Find where the given text appears and provide that cell's center as (X, Y) coordinate. 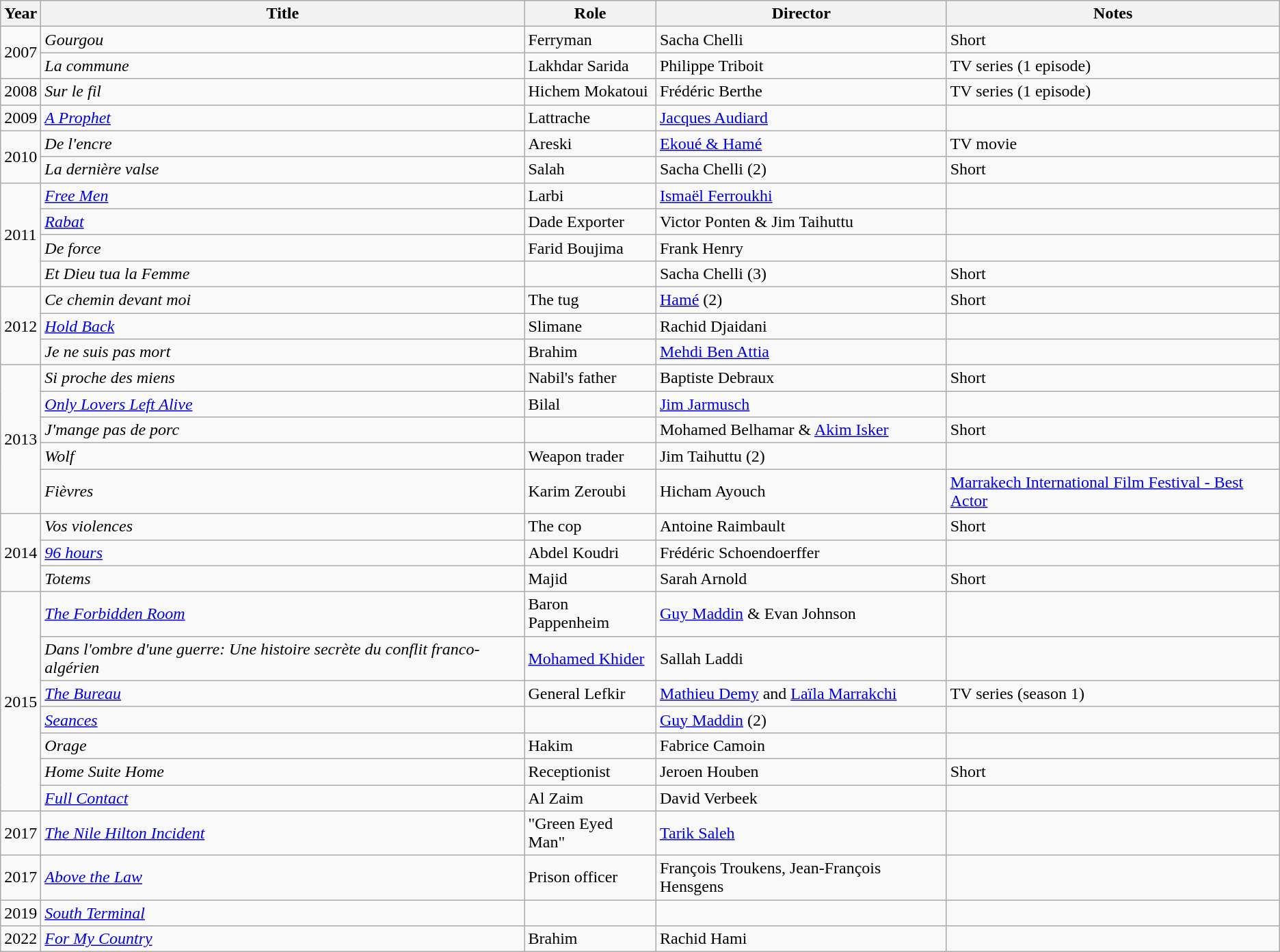
Full Contact (283, 798)
Notes (1113, 14)
Ce chemin devant moi (283, 300)
TV movie (1113, 144)
Farid Boujima (591, 248)
Majid (591, 579)
Victor Ponten & Jim Taihuttu (801, 222)
Title (283, 14)
Wolf (283, 456)
General Lefkir (591, 693)
Lakhdar Sarida (591, 66)
Home Suite Home (283, 771)
The Bureau (283, 693)
Mehdi Ben Attia (801, 352)
2019 (21, 913)
François Troukens, Jean-François Hensgens (801, 878)
Director (801, 14)
Areski (591, 144)
De force (283, 248)
Al Zaim (591, 798)
Only Lovers Left Alive (283, 404)
Et Dieu tua la Femme (283, 274)
Baron Pappenheim (591, 614)
Nabil's father (591, 378)
Philippe Triboit (801, 66)
Mathieu Demy and Laïla Marrakchi (801, 693)
Hamé (2) (801, 300)
Prison officer (591, 878)
Jim Taihuttu (2) (801, 456)
Ferryman (591, 40)
De l'encre (283, 144)
Hakim (591, 745)
Sarah Arnold (801, 579)
Antoine Raimbault (801, 527)
Ismaël Ferroukhi (801, 196)
TV series (season 1) (1113, 693)
Rachid Djaidani (801, 326)
Hold Back (283, 326)
Above the Law (283, 878)
Mohamed Khider (591, 658)
Dans l'ombre d'une guerre: Une histoire secrète du conflit franco-algérien (283, 658)
Guy Maddin (2) (801, 719)
Lattrache (591, 118)
Baptiste Debraux (801, 378)
2010 (21, 157)
Vos violences (283, 527)
The tug (591, 300)
Sacha Chelli (3) (801, 274)
Rachid Hami (801, 939)
2009 (21, 118)
2008 (21, 92)
2007 (21, 53)
David Verbeek (801, 798)
A Prophet (283, 118)
Sacha Chelli (801, 40)
2013 (21, 439)
La commune (283, 66)
Guy Maddin & Evan Johnson (801, 614)
96 hours (283, 553)
Fabrice Camoin (801, 745)
Sacha Chelli (2) (801, 170)
Sallah Laddi (801, 658)
"Green Eyed Man" (591, 833)
Karim Zeroubi (591, 491)
2022 (21, 939)
Mohamed Belhamar & Akim Isker (801, 430)
Free Men (283, 196)
Receptionist (591, 771)
Slimane (591, 326)
2015 (21, 701)
Frank Henry (801, 248)
Abdel Koudri (591, 553)
Orage (283, 745)
Frédéric Schoendoerffer (801, 553)
Bilal (591, 404)
2012 (21, 326)
Rabat (283, 222)
Frédéric Berthe (801, 92)
Weapon trader (591, 456)
The cop (591, 527)
The Forbidden Room (283, 614)
La dernière valse (283, 170)
Role (591, 14)
Jeroen Houben (801, 771)
Dade Exporter (591, 222)
For My Country (283, 939)
Fièvres (283, 491)
Gourgou (283, 40)
Marrakech International Film Festival - Best Actor (1113, 491)
Jacques Audiard (801, 118)
South Terminal (283, 913)
Si proche des miens (283, 378)
Hichem Mokatoui (591, 92)
Year (21, 14)
The Nile Hilton Incident (283, 833)
Hicham Ayouch (801, 491)
2014 (21, 553)
Salah (591, 170)
2011 (21, 235)
Sur le fil (283, 92)
Totems (283, 579)
Je ne suis pas mort (283, 352)
Jim Jarmusch (801, 404)
J'mange pas de porc (283, 430)
Larbi (591, 196)
Tarik Saleh (801, 833)
Seances (283, 719)
Ekoué & Hamé (801, 144)
